Identify which cell holds the provided text, then report its [x, y] central coordinate. 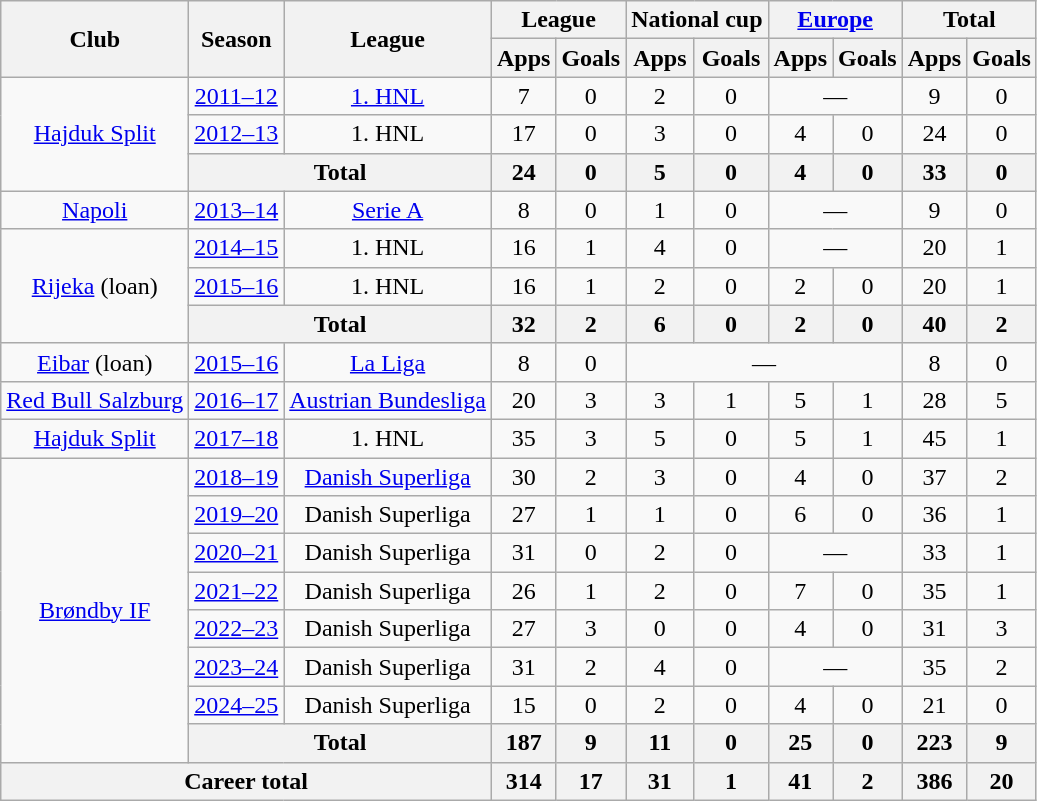
2024–25 [236, 705]
40 [934, 324]
2017–18 [236, 438]
2014–15 [236, 248]
Eibar (loan) [95, 362]
Serie A [388, 210]
2011–12 [236, 96]
Red Bull Salzburg [95, 400]
2016–17 [236, 400]
41 [800, 781]
2023–24 [236, 667]
25 [800, 743]
La Liga [388, 362]
30 [523, 477]
Napoli [95, 210]
National cup [697, 20]
386 [934, 781]
36 [934, 515]
2018–19 [236, 477]
26 [523, 591]
223 [934, 743]
32 [523, 324]
2022–23 [236, 629]
Austrian Bundesliga [388, 400]
37 [934, 477]
Season [236, 39]
Brøndby IF [95, 610]
2021–22 [236, 591]
11 [660, 743]
28 [934, 400]
2020–21 [236, 553]
2012–13 [236, 134]
2013–14 [236, 210]
Club [95, 39]
2019–20 [236, 515]
15 [523, 705]
Rijeka (loan) [95, 286]
21 [934, 705]
314 [523, 781]
Career total [246, 781]
45 [934, 438]
Europe [835, 20]
187 [523, 743]
